Find where the given text appears and provide that cell's center as [X, Y] coordinate. 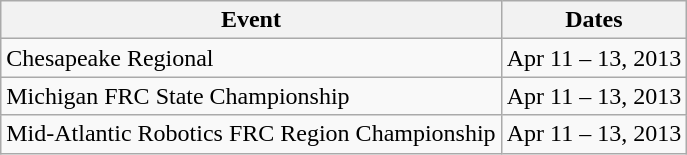
Dates [594, 20]
Mid-Atlantic Robotics FRC Region Championship [251, 134]
Event [251, 20]
Michigan FRC State Championship [251, 96]
Chesapeake Regional [251, 58]
